Output the [X, Y] coordinate of the center of the cell containing the given text.  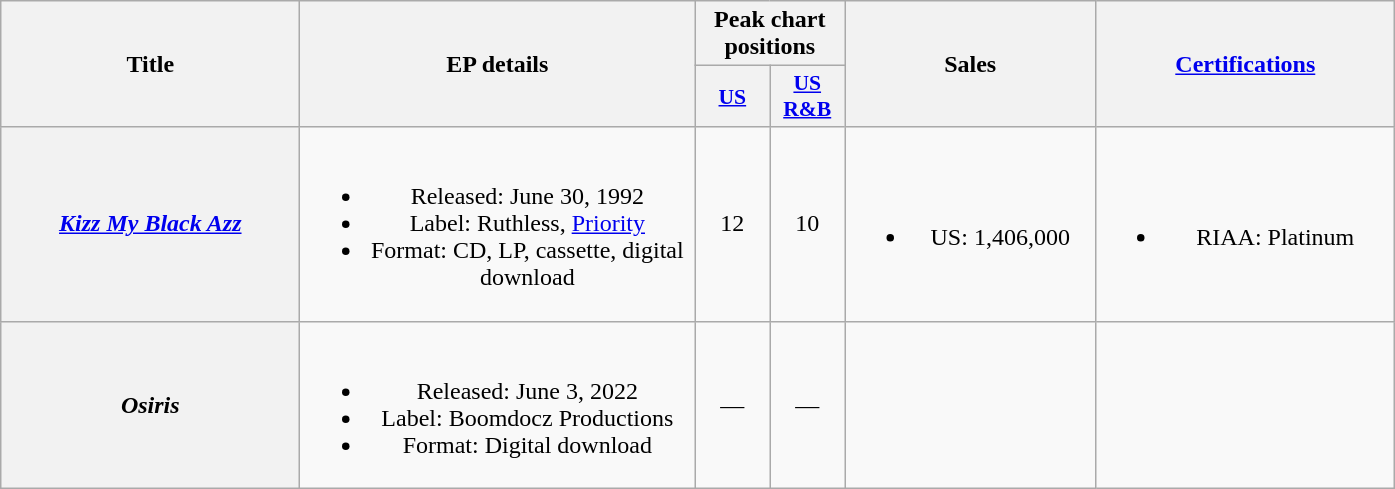
12 [732, 224]
US [732, 96]
US: 1,406,000 [970, 224]
10 [808, 224]
RIAA: Platinum [1246, 224]
Kizz My Black Azz [150, 224]
Released: June 30, 1992Label: Ruthless, PriorityFormat: CD, LP, cassette, digital download [498, 224]
US R&B [808, 96]
EP details [498, 64]
Peak chart positions [770, 34]
Certifications [1246, 64]
Title [150, 64]
Sales [970, 64]
Released: June 3, 2022Label: Boomdocz ProductionsFormat: Digital download [498, 404]
Osiris [150, 404]
